Extract the (X, Y) coordinate from the center of the cell holding the provided text.  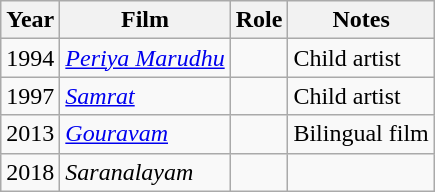
Role (259, 20)
1994 (30, 58)
2013 (30, 134)
Saranalayam (145, 172)
Notes (361, 20)
Film (145, 20)
Gouravam (145, 134)
Periya Marudhu (145, 58)
Bilingual film (361, 134)
2018 (30, 172)
Year (30, 20)
Samrat (145, 96)
1997 (30, 96)
